Detect which cell encompasses the target text, then output its [X, Y] center coordinate. 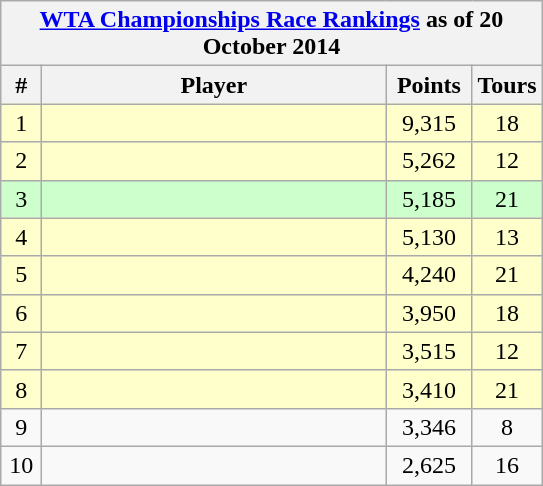
2,625 [429, 465]
1 [22, 123]
5,185 [429, 199]
9 [22, 427]
4,240 [429, 275]
5,262 [429, 161]
Player [214, 85]
3,346 [429, 427]
16 [507, 465]
Points [429, 85]
5 [22, 275]
WTA Championships Race Rankings as of 20 October 2014 [272, 34]
# [22, 85]
4 [22, 237]
7 [22, 351]
3 [22, 199]
6 [22, 313]
3,950 [429, 313]
10 [22, 465]
2 [22, 161]
Tours [507, 85]
3,515 [429, 351]
5,130 [429, 237]
3,410 [429, 389]
9,315 [429, 123]
13 [507, 237]
